From the cell containing the given text, extract its center point as (x, y) coordinate. 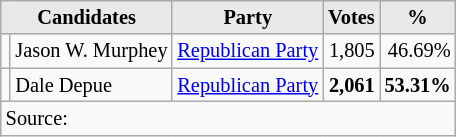
% (418, 17)
53.31% (418, 85)
Votes (351, 17)
Jason W. Murphey (91, 51)
Party (248, 17)
Dale Depue (91, 85)
Candidates (87, 17)
2,061 (351, 85)
46.69% (418, 51)
Source: (228, 118)
1,805 (351, 51)
